Search for the cell housing the specified text and yield its [x, y] center coordinate. 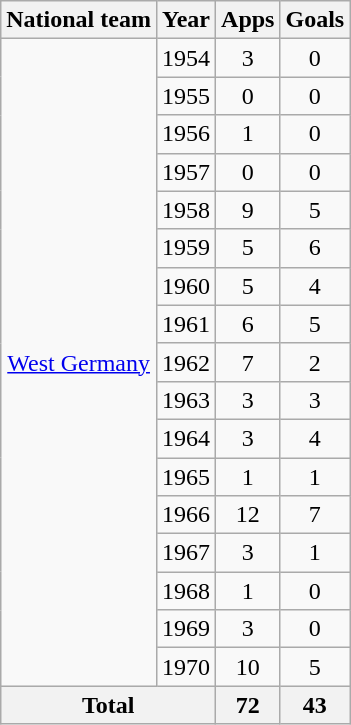
1955 [186, 96]
1960 [186, 286]
1965 [186, 477]
1962 [186, 362]
1969 [186, 629]
12 [248, 515]
1956 [186, 134]
1964 [186, 438]
1961 [186, 324]
Year [186, 20]
Total [108, 705]
9 [248, 210]
National team [79, 20]
1954 [186, 58]
1957 [186, 172]
2 [315, 362]
1958 [186, 210]
1970 [186, 667]
1963 [186, 400]
Goals [315, 20]
Apps [248, 20]
72 [248, 705]
1959 [186, 248]
1966 [186, 515]
1967 [186, 553]
43 [315, 705]
West Germany [79, 362]
10 [248, 667]
1968 [186, 591]
